Provide the (X, Y) coordinate of the cell's center where the given text is located.  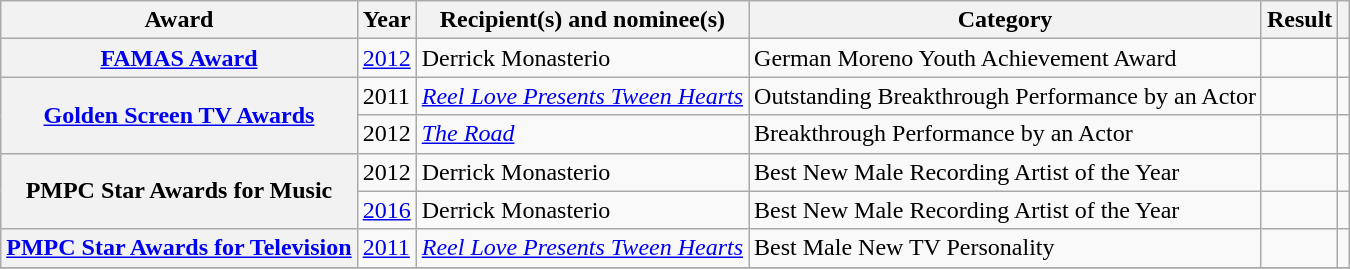
PMPC Star Awards for Music (179, 191)
Recipient(s) and nominee(s) (582, 20)
FAMAS Award (179, 58)
2016 (386, 210)
The Road (582, 134)
Golden Screen TV Awards (179, 115)
Best Male New TV Personality (1006, 248)
Year (386, 20)
Outstanding Breakthrough Performance by an Actor (1006, 96)
Result (1299, 20)
Breakthrough Performance by an Actor (1006, 134)
German Moreno Youth Achievement Award (1006, 58)
PMPC Star Awards for Television (179, 248)
Category (1006, 20)
Award (179, 20)
